Return the (X, Y) coordinate for the center point of the cell that contains the specified text.  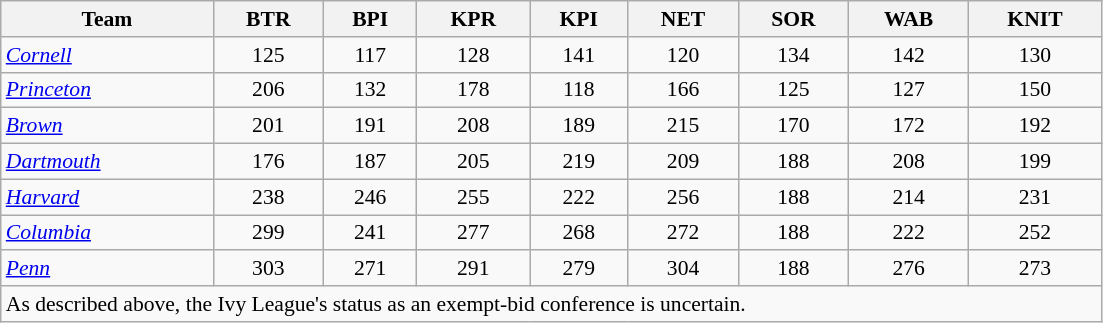
BTR (268, 19)
Columbia (107, 233)
141 (579, 55)
BPI (370, 19)
303 (268, 269)
246 (370, 197)
209 (683, 162)
Team (107, 19)
Penn (107, 269)
128 (474, 55)
299 (268, 233)
273 (1036, 269)
205 (474, 162)
As described above, the Ivy League's status as an exempt-bid conference is uncertain. (551, 304)
130 (1036, 55)
231 (1036, 197)
118 (579, 90)
291 (474, 269)
KNIT (1036, 19)
191 (370, 126)
279 (579, 269)
WAB (909, 19)
132 (370, 90)
Harvard (107, 197)
272 (683, 233)
Cornell (107, 55)
304 (683, 269)
255 (474, 197)
187 (370, 162)
276 (909, 269)
214 (909, 197)
117 (370, 55)
238 (268, 197)
178 (474, 90)
KPR (474, 19)
256 (683, 197)
206 (268, 90)
241 (370, 233)
215 (683, 126)
201 (268, 126)
120 (683, 55)
127 (909, 90)
KPI (579, 19)
172 (909, 126)
176 (268, 162)
SOR (793, 19)
268 (579, 233)
271 (370, 269)
219 (579, 162)
Brown (107, 126)
192 (1036, 126)
142 (909, 55)
150 (1036, 90)
134 (793, 55)
NET (683, 19)
166 (683, 90)
170 (793, 126)
252 (1036, 233)
277 (474, 233)
189 (579, 126)
Dartmouth (107, 162)
Princeton (107, 90)
199 (1036, 162)
